Capture the cell that displays the provided text and extract its [x, y] central coordinate. 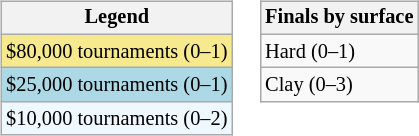
$25,000 tournaments (0–1) [116, 85]
Clay (0–3) [339, 85]
Finals by surface [339, 18]
Legend [116, 18]
$10,000 tournaments (0–2) [116, 119]
$80,000 tournaments (0–1) [116, 51]
Hard (0–1) [339, 51]
